Return [x, y] of the center of cell containing provided text 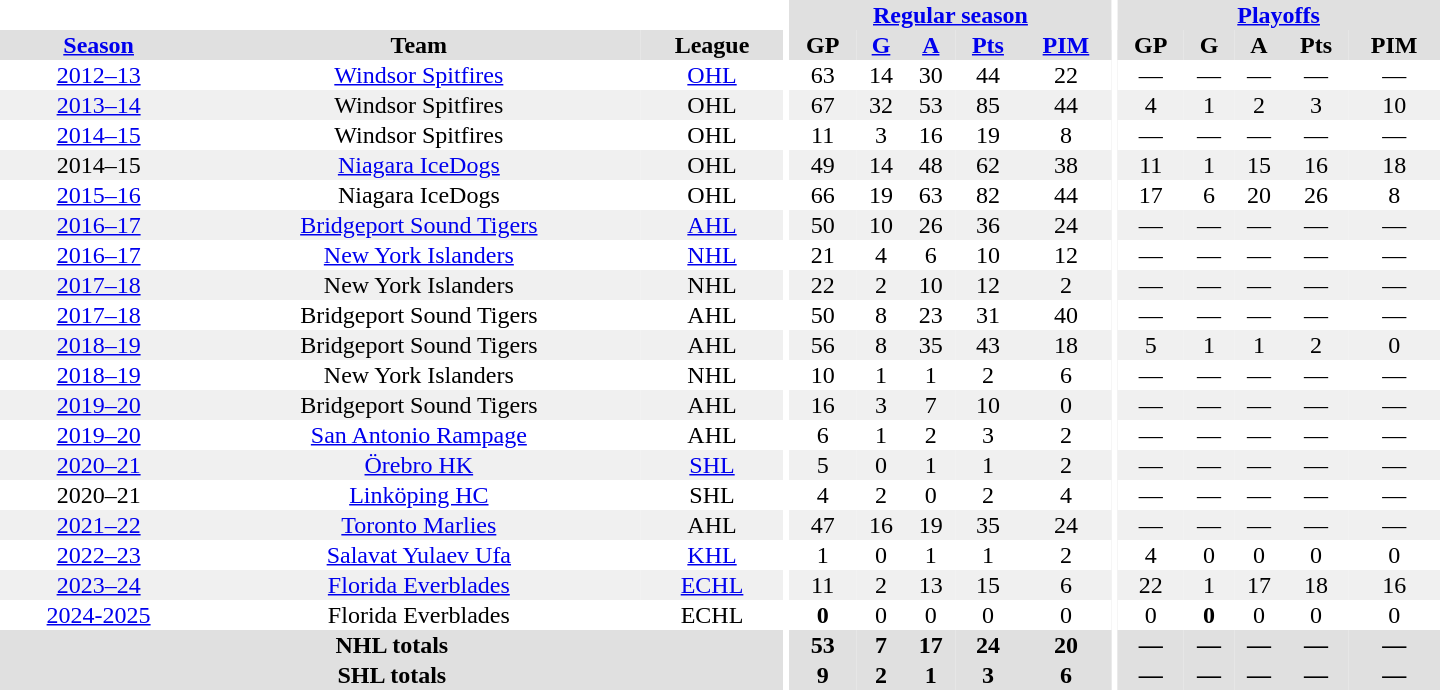
23 [931, 315]
2015–16 [98, 195]
36 [988, 225]
66 [822, 195]
San Antonio Rampage [418, 435]
Team [418, 45]
85 [988, 105]
67 [822, 105]
21 [822, 255]
2024-2025 [98, 615]
SHL totals [392, 675]
9 [822, 675]
43 [988, 345]
League [712, 45]
Toronto Marlies [418, 525]
2022–23 [98, 555]
38 [1066, 165]
Salavat Yulaev Ufa [418, 555]
49 [822, 165]
47 [822, 525]
2013–14 [98, 105]
Playoffs [1278, 15]
13 [931, 585]
56 [822, 345]
62 [988, 165]
2023–24 [98, 585]
30 [931, 75]
2012–13 [98, 75]
Linköping HC [418, 495]
40 [1066, 315]
31 [988, 315]
Regular season [950, 15]
2021–22 [98, 525]
48 [931, 165]
NHL totals [392, 645]
KHL [712, 555]
Season [98, 45]
82 [988, 195]
32 [881, 105]
Örebro HK [418, 465]
